Provide the (x, y) coordinate of the cell's center where the given text is located.  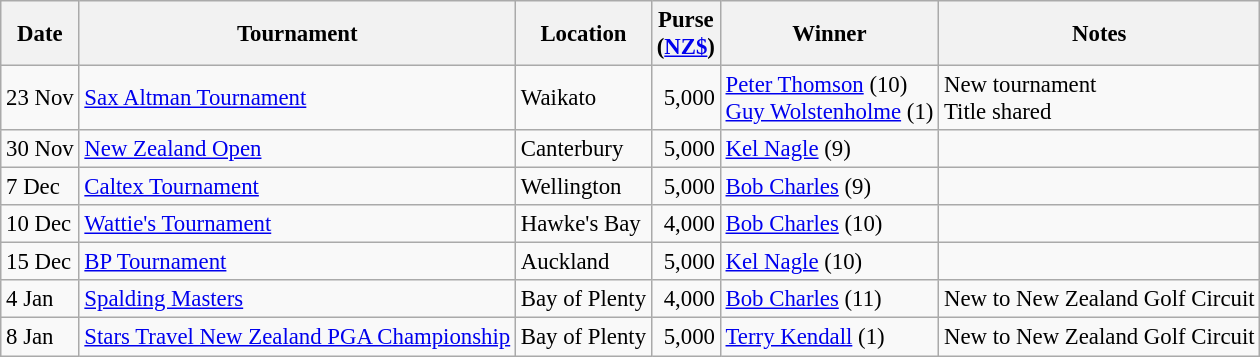
15 Dec (40, 262)
Bob Charles (11) (829, 299)
Wellington (584, 187)
10 Dec (40, 224)
Spalding Masters (297, 299)
Waikato (584, 98)
Terry Kendall (1) (829, 337)
Wattie's Tournament (297, 224)
BP Tournament (297, 262)
23 Nov (40, 98)
30 Nov (40, 149)
7 Dec (40, 187)
Kel Nagle (9) (829, 149)
4 Jan (40, 299)
Purse(NZ$) (686, 34)
Bob Charles (9) (829, 187)
Peter Thomson (10) Guy Wolstenholme (1) (829, 98)
Location (584, 34)
Date (40, 34)
Caltex Tournament (297, 187)
8 Jan (40, 337)
Tournament (297, 34)
New tournamentTitle shared (1100, 98)
Auckland (584, 262)
Kel Nagle (10) (829, 262)
Stars Travel New Zealand PGA Championship (297, 337)
Winner (829, 34)
Canterbury (584, 149)
New Zealand Open (297, 149)
Hawke's Bay (584, 224)
Bob Charles (10) (829, 224)
Notes (1100, 34)
Sax Altman Tournament (297, 98)
